For the text-containing cell, return its midpoint in (x, y) coordinate format. 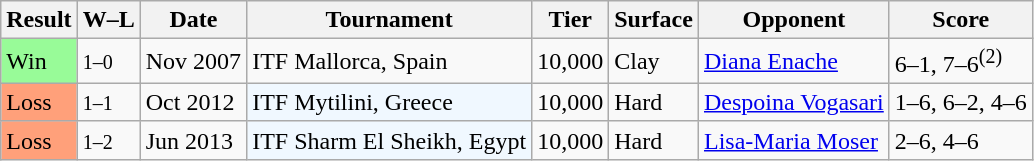
ITF Mallorca, Spain (390, 62)
Score (960, 20)
ITF Mytilini, Greece (390, 102)
1–2 (108, 140)
Tournament (390, 20)
Date (193, 20)
2–6, 4–6 (960, 140)
W–L (108, 20)
Jun 2013 (193, 140)
Win (39, 62)
1–0 (108, 62)
Surface (654, 20)
1–6, 6–2, 4–6 (960, 102)
Result (39, 20)
Lisa-Maria Moser (794, 140)
6–1, 7–6(2) (960, 62)
Clay (654, 62)
Tier (570, 20)
Opponent (794, 20)
ITF Sharm El Sheikh, Egypt (390, 140)
Oct 2012 (193, 102)
Nov 2007 (193, 62)
1–1 (108, 102)
Despoina Vogasari (794, 102)
Diana Enache (794, 62)
